Find where the given text appears and provide that cell's center as (x, y) coordinate. 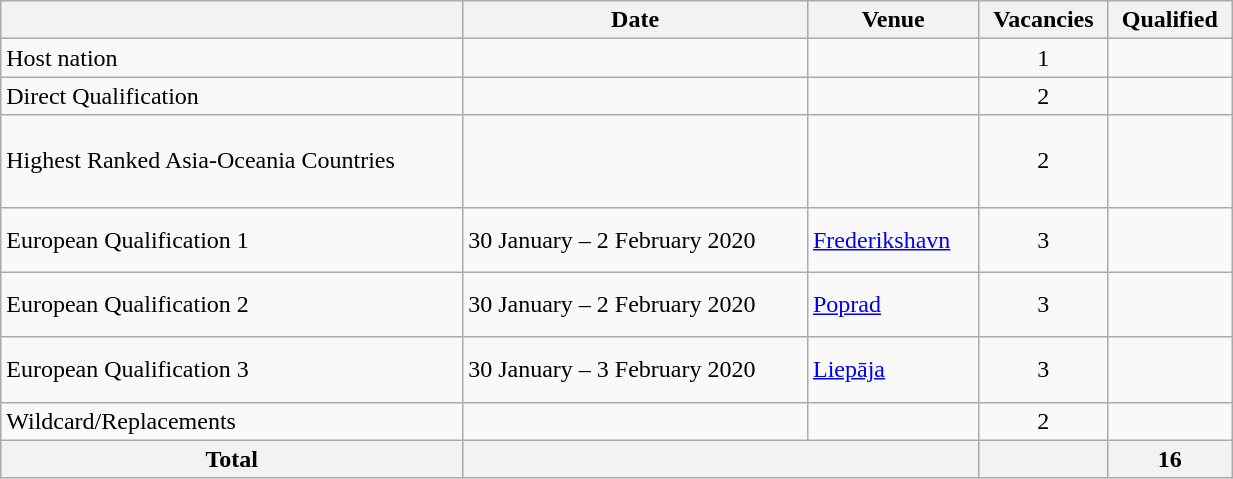
Liepāja (892, 370)
Host nation (232, 58)
Poprad (892, 304)
Qualified (1170, 20)
Frederikshavn (892, 240)
European Qualification 3 (232, 370)
Vacancies (1044, 20)
Direct Qualification (232, 96)
Highest Ranked Asia-Oceania Countries (232, 161)
1 (1044, 58)
Date (636, 20)
Wildcard/Replacements (232, 421)
30 January – 3 February 2020 (636, 370)
16 (1170, 459)
Total (232, 459)
European Qualification 1 (232, 240)
European Qualification 2 (232, 304)
Venue (892, 20)
